Scan for the cell matching the given text and deliver its (X, Y) coordinate at center. 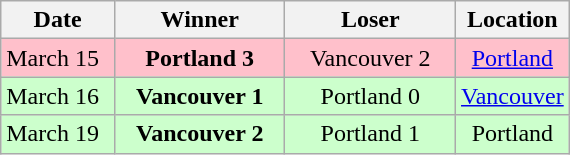
Date (58, 20)
Vancouver (513, 96)
Portland 3 (200, 58)
Winner (200, 20)
Portland 0 (370, 96)
March 19 (58, 134)
Loser (370, 20)
Portland 1 (370, 134)
March 15 (58, 58)
Location (513, 20)
Vancouver 1 (200, 96)
March 16 (58, 96)
